Detect which cell encompasses the target text, then output its [X, Y] center coordinate. 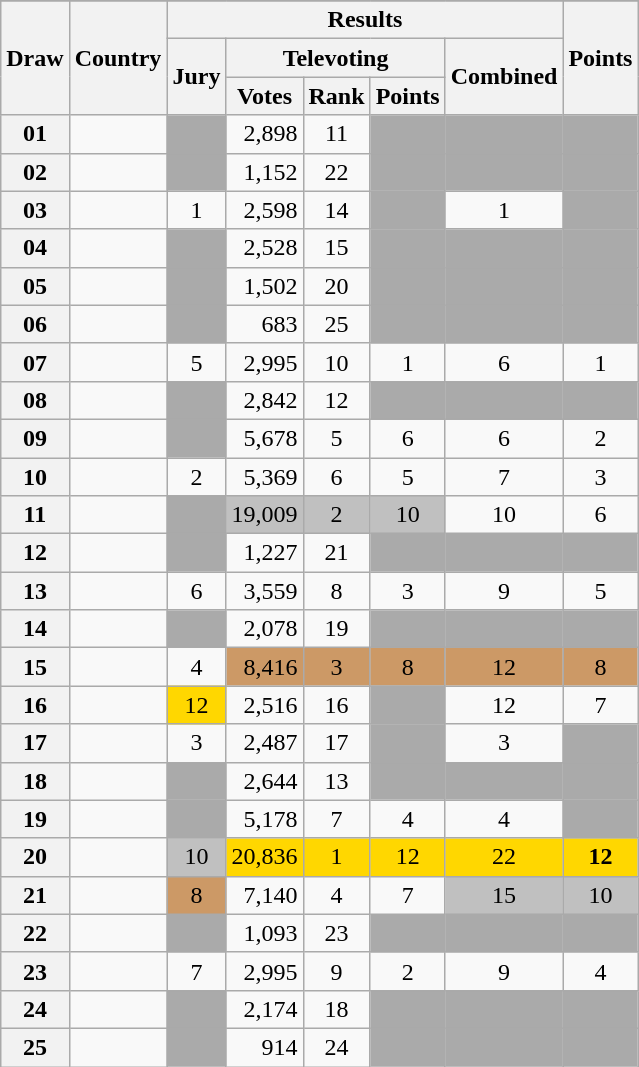
20,836 [264, 857]
1,227 [264, 553]
02 [35, 172]
Televoting [336, 58]
2,528 [264, 248]
Results [365, 20]
03 [35, 210]
2,174 [264, 1009]
2,842 [264, 400]
914 [264, 1047]
Draw [35, 58]
Rank [336, 96]
Combined [504, 77]
5,369 [264, 477]
2,516 [264, 705]
Country [118, 58]
2,898 [264, 134]
06 [35, 324]
01 [35, 134]
1,502 [264, 286]
5,678 [264, 438]
1,152 [264, 172]
2,644 [264, 781]
07 [35, 362]
8,416 [264, 667]
2,078 [264, 629]
Jury [196, 77]
683 [264, 324]
7,140 [264, 895]
2,598 [264, 210]
3,559 [264, 591]
04 [35, 248]
Votes [264, 96]
05 [35, 286]
09 [35, 438]
1,093 [264, 933]
08 [35, 400]
5,178 [264, 819]
2,487 [264, 743]
19,009 [264, 515]
